Capture the cell that displays the provided text and extract its [x, y] central coordinate. 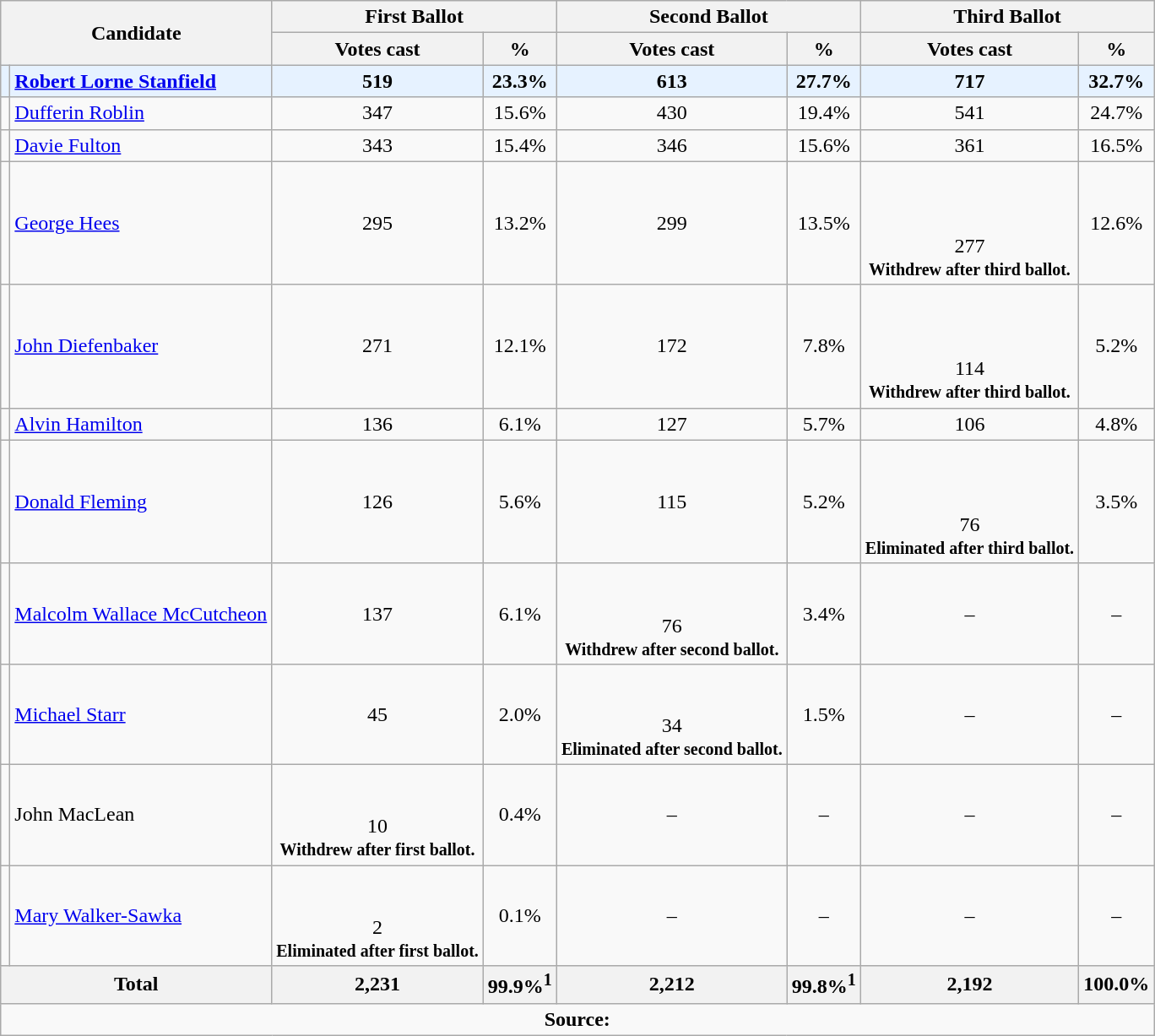
2,212 [672, 984]
172 [672, 346]
13.2% [520, 223]
23.3% [520, 81]
541 [969, 113]
2.0% [520, 714]
519 [378, 81]
Donald Fleming [141, 502]
George Hees [141, 223]
Malcolm Wallace McCutcheon [141, 613]
5.7% [824, 424]
12.1% [520, 346]
114Withdrew after third ballot. [969, 346]
271 [378, 346]
7.8% [824, 346]
0.1% [520, 915]
76Withdrew after second ballot. [672, 613]
Robert Lorne Stanfield [141, 81]
Total [137, 984]
2,192 [969, 984]
343 [378, 145]
Davie Fulton [141, 145]
2Eliminated after first ballot. [378, 915]
347 [378, 113]
10Withdrew after first ballot. [378, 814]
16.5% [1116, 145]
5.6% [520, 502]
115 [672, 502]
299 [672, 223]
Third Ballot [1006, 17]
24.7% [1116, 113]
4.8% [1116, 424]
277Withdrew after third ballot. [969, 223]
99.9%1 [520, 984]
Michael Starr [141, 714]
100.0% [1116, 984]
Second Ballot [708, 17]
19.4% [824, 113]
430 [672, 113]
3.4% [824, 613]
106 [969, 424]
361 [969, 145]
613 [672, 81]
Mary Walker-Sawka [141, 915]
15.4% [520, 145]
Dufferin Roblin [141, 113]
34Eliminated after second ballot. [672, 714]
127 [672, 424]
Candidate [137, 33]
27.7% [824, 81]
12.6% [1116, 223]
First Ballot [415, 17]
45 [378, 714]
136 [378, 424]
John MacLean [141, 814]
295 [378, 223]
John Diefenbaker [141, 346]
137 [378, 613]
0.4% [520, 814]
Alvin Hamilton [141, 424]
32.7% [1116, 81]
346 [672, 145]
126 [378, 502]
76Eliminated after third ballot. [969, 502]
13.5% [824, 223]
99.8%1 [824, 984]
3.5% [1116, 502]
717 [969, 81]
Source: [577, 1019]
2,231 [378, 984]
1.5% [824, 714]
